Locate the cell with the specified text and output its (X, Y) center coordinate. 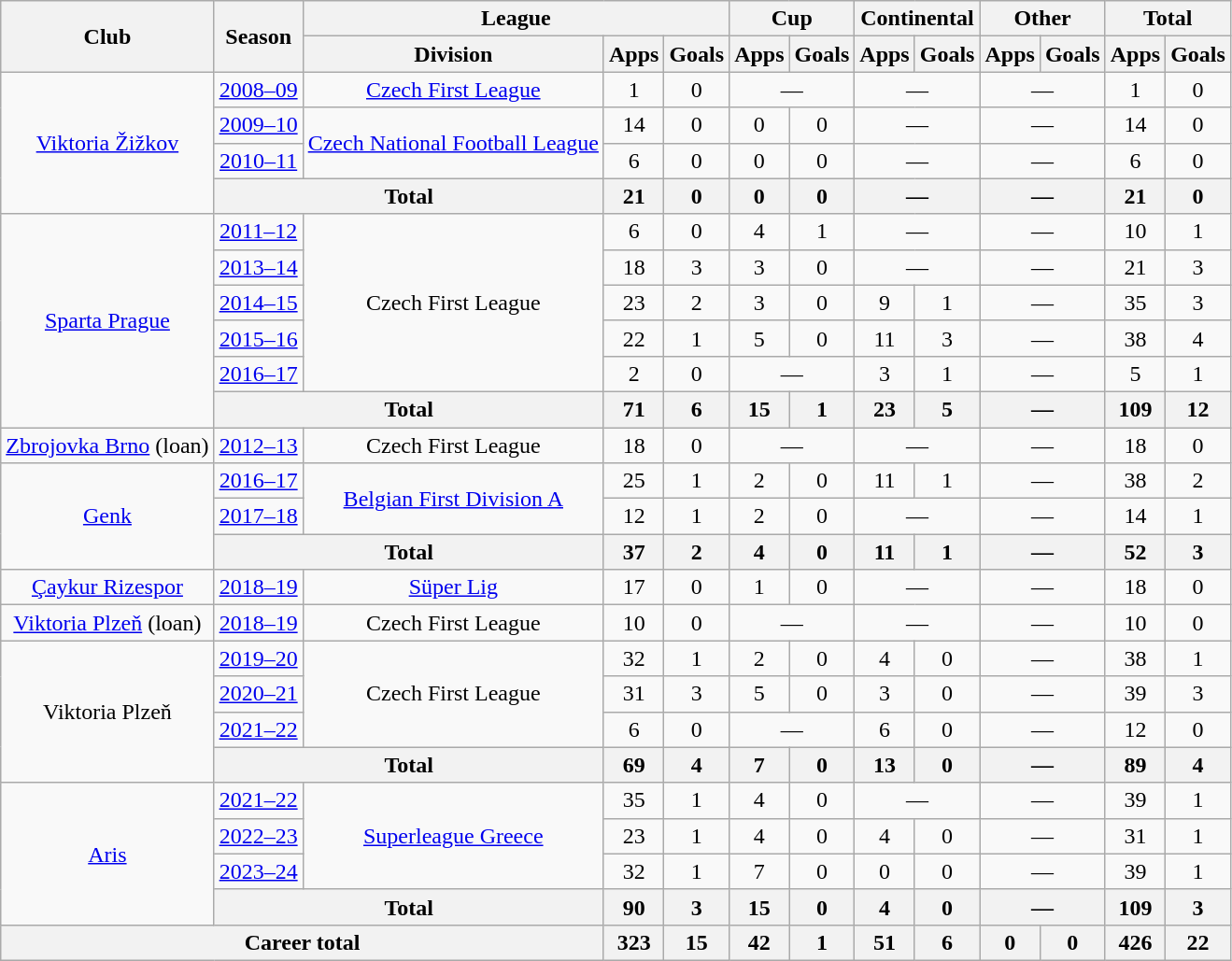
426 (1135, 942)
2015–16 (258, 338)
17 (633, 587)
Çaykur Rizespor (107, 587)
2008–09 (258, 90)
Continental (917, 19)
2023–24 (258, 871)
323 (633, 942)
2013–14 (258, 267)
Career total (303, 942)
37 (633, 552)
Genk (107, 516)
Club (107, 36)
Czech National Football League (453, 143)
9 (885, 303)
League (516, 19)
Division (453, 54)
Viktoria Plzeň (loan) (107, 623)
2022–23 (258, 836)
Süper Lig (453, 587)
Belgian First Division A (453, 499)
Other (1042, 19)
52 (1135, 552)
42 (759, 942)
2014–15 (258, 303)
Sparta Prague (107, 320)
2009–10 (258, 125)
Viktoria Žižkov (107, 143)
25 (633, 481)
13 (885, 765)
90 (633, 907)
2020–21 (258, 694)
Zbrojovka Brno (loan) (107, 445)
69 (633, 765)
2019–20 (258, 658)
2017–18 (258, 516)
2010–11 (258, 161)
Aris (107, 854)
89 (1135, 765)
51 (885, 942)
71 (633, 409)
Viktoria Plzeň (107, 712)
Superleague Greece (453, 836)
Cup (792, 19)
2012–13 (258, 445)
Season (258, 36)
2011–12 (258, 232)
